Return [x, y] of the center of cell containing provided text 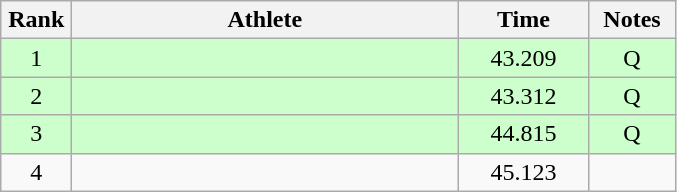
43.312 [524, 96]
44.815 [524, 134]
Time [524, 20]
Athlete [265, 20]
4 [36, 172]
Notes [632, 20]
1 [36, 58]
3 [36, 134]
Rank [36, 20]
45.123 [524, 172]
2 [36, 96]
43.209 [524, 58]
